Determine the (x, y) coordinate at the center of the cell enclosing the given text.  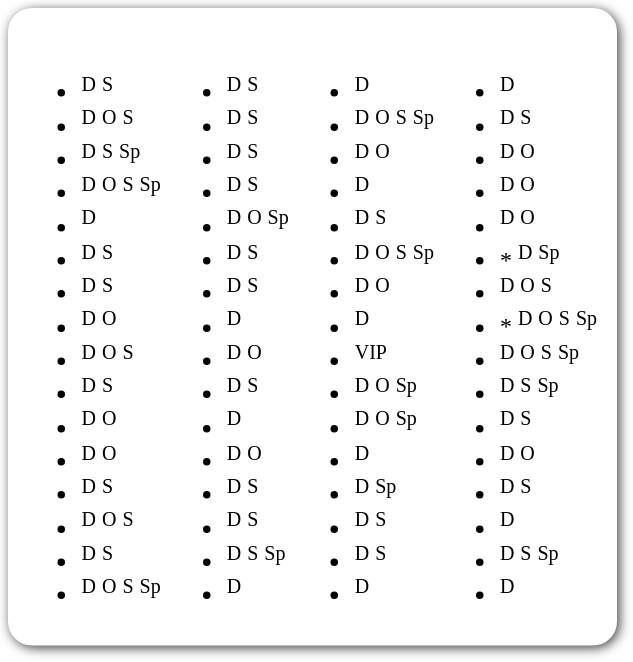
D SD SD SD SD O SpD SD SDD OD SDD OD SD SD S SpD (228, 327)
D SD O SD S SpD O S SpDD SD SD OD O SD SD OD OD SD O SD SD O S Sp (91, 327)
DD SD OD OD O* D SpD O S* D O S SpD O S SpD S SpD SD OD SDD S SpD (518, 327)
DD O S SpD ODD SD O S SpD ODVIPD O SpD O SpDD SpD SD SD (364, 327)
